Locate the cell with the specified text and output its [x, y] center coordinate. 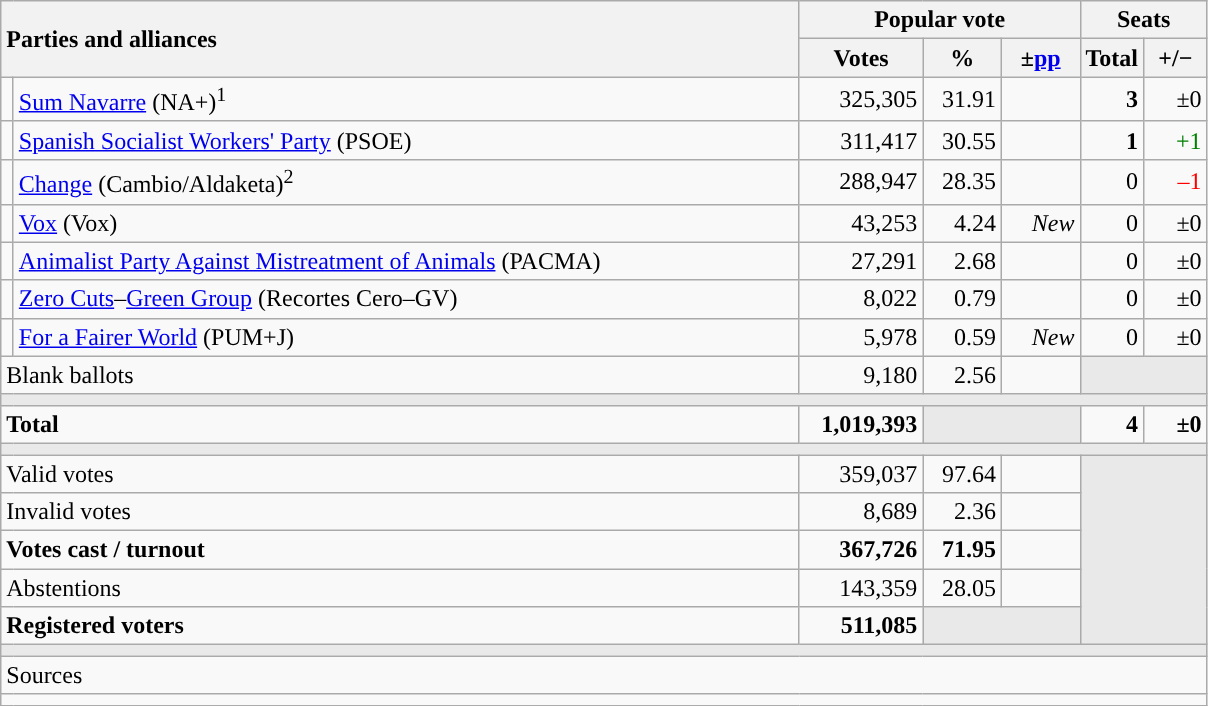
Abstentions [400, 588]
1,019,393 [861, 424]
Blank ballots [400, 375]
Registered voters [400, 626]
+/− [1176, 58]
Zero Cuts–Green Group (Recortes Cero–GV) [406, 299]
8,689 [861, 512]
311,417 [861, 140]
325,305 [861, 100]
367,726 [861, 550]
28.35 [962, 182]
30.55 [962, 140]
28.05 [962, 588]
Valid votes [400, 474]
Sources [604, 675]
Votes cast / turnout [400, 550]
71.95 [962, 550]
1 [1112, 140]
359,037 [861, 474]
0.79 [962, 299]
Seats [1144, 20]
4 [1112, 424]
4.24 [962, 223]
Invalid votes [400, 512]
288,947 [861, 182]
Animalist Party Against Mistreatment of Animals (PACMA) [406, 261]
43,253 [861, 223]
2.56 [962, 375]
9,180 [861, 375]
97.64 [962, 474]
2.36 [962, 512]
31.91 [962, 100]
3 [1112, 100]
Vox (Vox) [406, 223]
Spanish Socialist Workers' Party (PSOE) [406, 140]
±pp [1040, 58]
Votes [861, 58]
27,291 [861, 261]
511,085 [861, 626]
0.59 [962, 337]
+1 [1176, 140]
Parties and alliances [400, 39]
143,359 [861, 588]
8,022 [861, 299]
For a Fairer World (PUM+J) [406, 337]
2.68 [962, 261]
–1 [1176, 182]
Change (Cambio/Aldaketa)2 [406, 182]
Sum Navarre (NA+)1 [406, 100]
5,978 [861, 337]
Popular vote [940, 20]
% [962, 58]
